Locate the cell with the specified text and output its [X, Y] center coordinate. 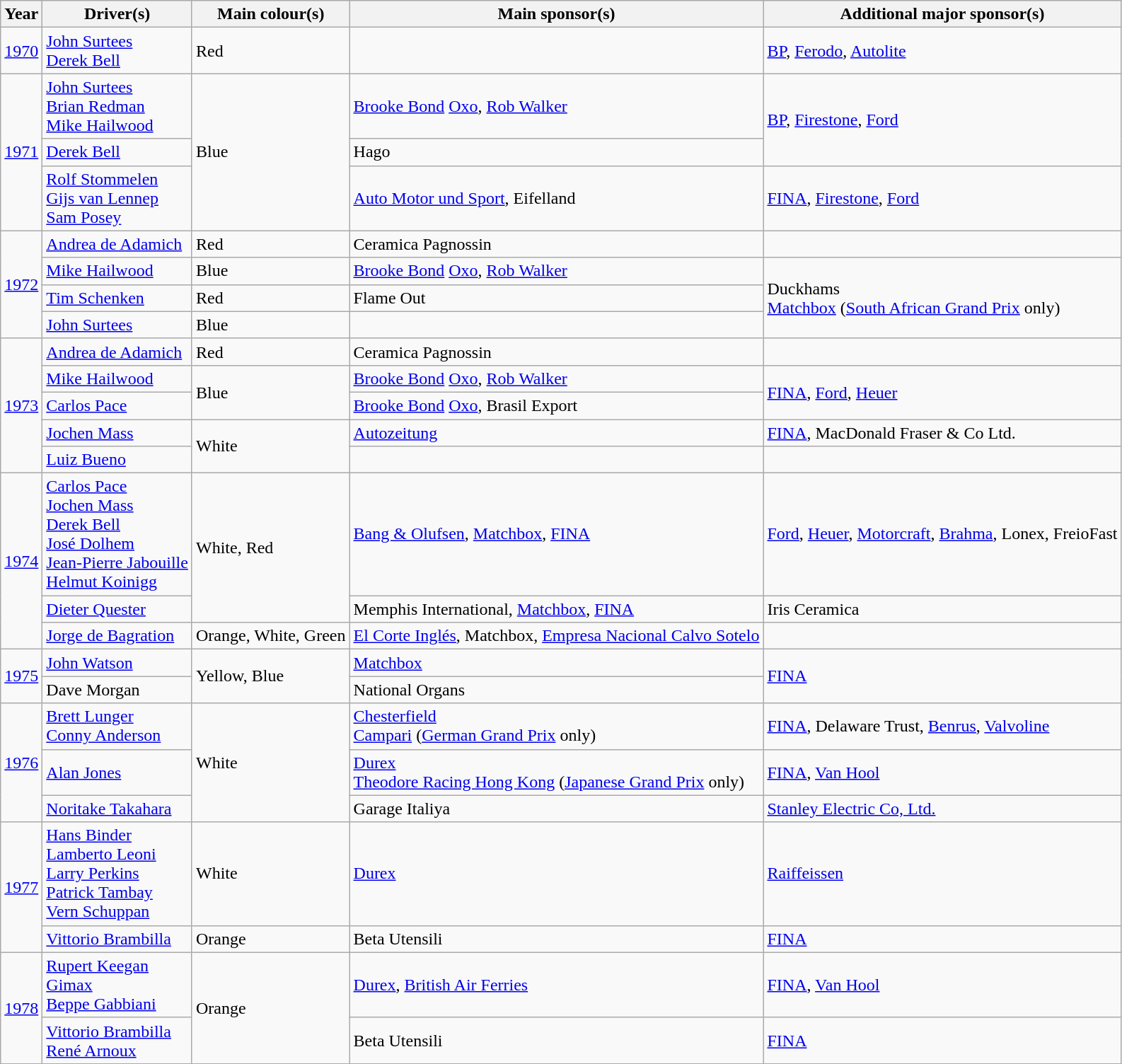
1972 [21, 284]
FINA, Firestone, Ford [942, 198]
Dave Morgan [117, 690]
Vittorio BrambillaRené Arnoux [117, 1040]
El Corte Inglés, Matchbox, Empresa Nacional Calvo Sotelo [556, 636]
Rolf StommelenGijs van LennepSam Posey [117, 198]
Memphis International, Matchbox, FINA [556, 609]
Tim Schenken [117, 298]
John Surtees [117, 325]
Brooke Bond Oxo, Brasil Export [556, 405]
Brett LungerConny Anderson [117, 726]
Jorge de Bagration [117, 636]
Durex, British Air Ferries [556, 985]
Carlos Pace [117, 405]
FINA, Ford, Heuer [942, 392]
Main sponsor(s) [556, 14]
1978 [21, 1007]
Driver(s) [117, 14]
Jochen Mass [117, 432]
1973 [21, 405]
Vittorio Brambilla [117, 939]
BP, Ferodo, Autolite [942, 51]
John SurteesDerek Bell [117, 51]
1970 [21, 51]
Flame Out [556, 298]
BP, Firestone, Ford [942, 120]
Carlos PaceJochen MassDerek BellJosé DolhemJean-Pierre JabouilleHelmut Koinigg [117, 535]
Luiz Bueno [117, 460]
1976 [21, 763]
ChesterfieldCampari (German Grand Prix only) [556, 726]
White, Red [270, 548]
1975 [21, 676]
Yellow, Blue [270, 676]
1971 [21, 152]
Year [21, 14]
Ford, Heuer, Motorcraft, Brahma, Lonex, FreioFast [942, 535]
Iris Ceramica [942, 609]
Derek Bell [117, 152]
FINA, Delaware Trust, Benrus, Valvoline [942, 726]
Auto Motor und Sport, Eifelland [556, 198]
Alan Jones [117, 773]
Additional major sponsor(s) [942, 14]
John SurteesBrian RedmanMike Hailwood [117, 106]
National Organs [556, 690]
DuckhamsMatchbox (South African Grand Prix only) [942, 298]
1974 [21, 562]
Hans BinderLamberto LeoniLarry PerkinsPatrick TambayVern Schuppan [117, 874]
Durex [556, 874]
Main colour(s) [270, 14]
Matchbox [556, 663]
Hago [556, 152]
Stanley Electric Co, Ltd. [942, 809]
DurexTheodore Racing Hong Kong (Japanese Grand Prix only) [556, 773]
John Watson [117, 663]
1977 [21, 887]
Noritake Takahara [117, 809]
Rupert KeeganGimaxBeppe Gabbiani [117, 985]
Raiffeissen [942, 874]
Garage Italiya [556, 809]
Orange, White, Green [270, 636]
FINA, MacDonald Fraser & Co Ltd. [942, 432]
Autozeitung [556, 432]
Dieter Quester [117, 609]
Bang & Olufsen, Matchbox, FINA [556, 535]
